Locate the cell with the specified text and output its [X, Y] center coordinate. 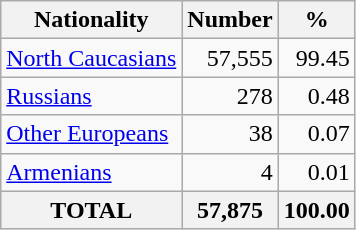
100.00 [316, 210]
Armenians [92, 172]
North Caucasians [92, 58]
Nationality [92, 20]
Other Europeans [92, 134]
Russians [92, 96]
0.01 [316, 172]
99.45 [316, 58]
0.48 [316, 96]
57,555 [230, 58]
4 [230, 172]
Number [230, 20]
278 [230, 96]
TOTAL [92, 210]
% [316, 20]
57,875 [230, 210]
38 [230, 134]
0.07 [316, 134]
